Extract the [x, y] coordinate from the center of the cell holding the provided text.  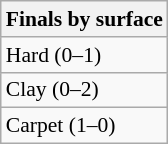
Clay (0–2) [84, 90]
Finals by surface [84, 19]
Carpet (1–0) [84, 126]
Hard (0–1) [84, 55]
